Output the (X, Y) coordinate of the center of the cell containing the given text.  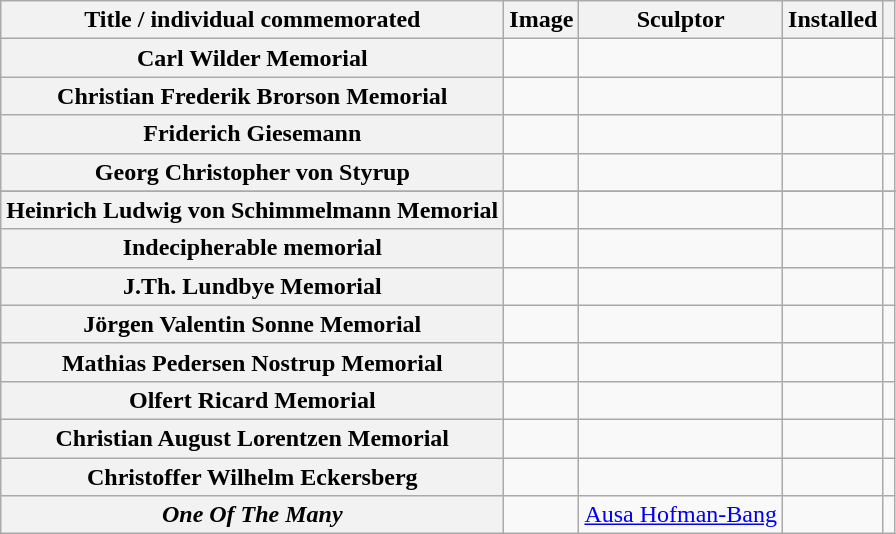
Christian August Lorentzen Memorial (252, 438)
Mathias Pedersen Nostrup Memorial (252, 362)
Christoffer Wilhelm Eckersberg (252, 477)
Heinrich Ludwig von Schimmelmann Memorial (252, 210)
Installed (833, 20)
Jörgen Valentin Sonne Memorial (252, 324)
Christian Frederik Brorson Memorial (252, 96)
One Of The Many (252, 515)
Title / individual commemorated (252, 20)
Olfert Ricard Memorial (252, 400)
Friderich Giesemann (252, 134)
Sculptor (681, 20)
Georg Christopher von Styrup (252, 172)
Image (542, 20)
Carl Wilder Memorial (252, 58)
Ausa Hofman-Bang (681, 515)
J.Th. Lundbye Memorial (252, 286)
Indecipherable memorial (252, 248)
